Find where the given text appears and provide that cell's center as [x, y] coordinate. 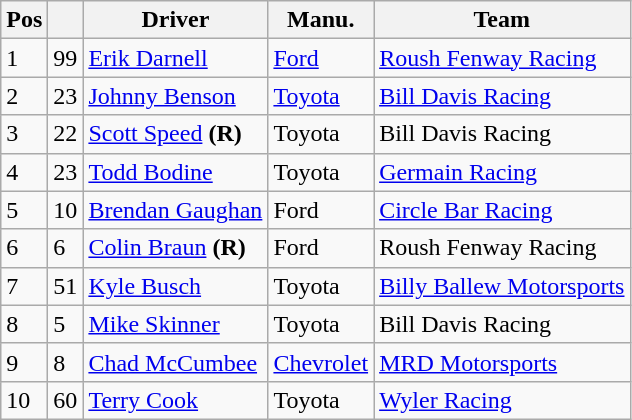
MRD Motorsports [502, 362]
Chad McCumbee [176, 362]
7 [24, 286]
Todd Bodine [176, 172]
4 [24, 172]
Terry Cook [176, 400]
Circle Bar Racing [502, 210]
Germain Racing [502, 172]
Johnny Benson [176, 96]
Colin Braun (R) [176, 248]
3 [24, 134]
Manu. [321, 20]
Wyler Racing [502, 400]
Team [502, 20]
Erik Darnell [176, 58]
51 [66, 286]
60 [66, 400]
Chevrolet [321, 362]
22 [66, 134]
9 [24, 362]
Mike Skinner [176, 324]
Scott Speed (R) [176, 134]
Billy Ballew Motorsports [502, 286]
1 [24, 58]
99 [66, 58]
Kyle Busch [176, 286]
2 [24, 96]
Pos [24, 20]
Brendan Gaughan [176, 210]
Driver [176, 20]
